For the text-containing cell, return its midpoint in [x, y] coordinate format. 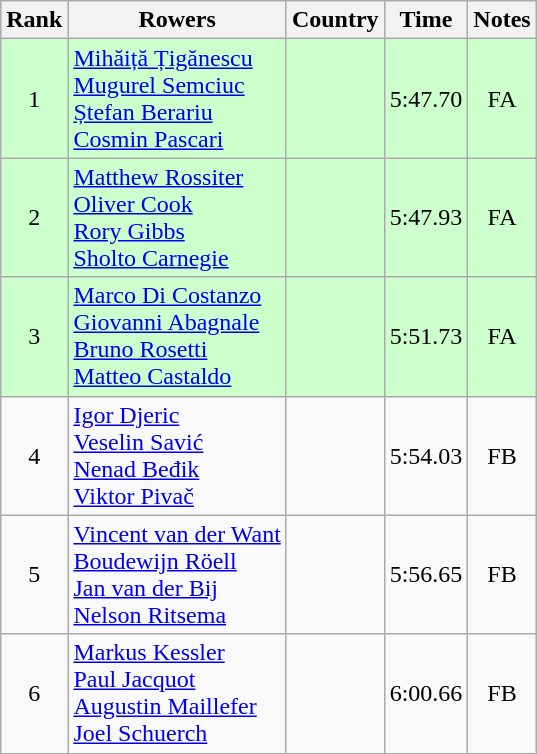
1 [34, 98]
Time [426, 20]
Mihăiță ȚigănescuMugurel SemciucȘtefan BerariuCosmin Pascari [178, 98]
3 [34, 336]
5:51.73 [426, 336]
Vincent van der WantBoudewijn RöellJan van der BijNelson Ritsema [178, 574]
Markus KesslerPaul JacquotAugustin MailleferJoel Schuerch [178, 694]
5:47.93 [426, 218]
6:00.66 [426, 694]
Matthew RossiterOliver CookRory GibbsSholto Carnegie [178, 218]
4 [34, 456]
2 [34, 218]
5:47.70 [426, 98]
Marco Di CostanzoGiovanni AbagnaleBruno RosettiMatteo Castaldo [178, 336]
Country [335, 20]
5:54.03 [426, 456]
6 [34, 694]
Notes [502, 20]
5:56.65 [426, 574]
5 [34, 574]
Rowers [178, 20]
Igor DjericVeselin SavićNenad BeđikViktor Pivač [178, 456]
Rank [34, 20]
